From the cell containing the given text, extract its center point as [x, y] coordinate. 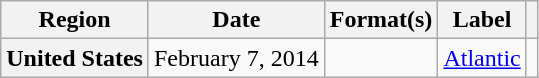
Region [75, 20]
United States [75, 58]
Atlantic [482, 58]
Date [236, 20]
Label [482, 20]
February 7, 2014 [236, 58]
Format(s) [381, 20]
